From the cell containing the given text, extract its center point as (x, y) coordinate. 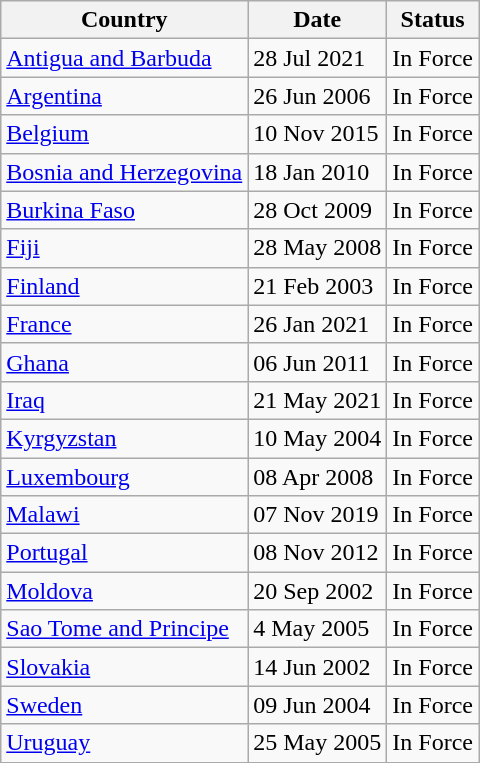
Argentina (124, 96)
08 Apr 2008 (318, 477)
28 Oct 2009 (318, 210)
France (124, 324)
Date (318, 20)
08 Nov 2012 (318, 553)
Ghana (124, 362)
Bosnia and Herzegovina (124, 172)
4 May 2005 (318, 629)
Portugal (124, 553)
10 May 2004 (318, 438)
Slovakia (124, 667)
18 Jan 2010 (318, 172)
Finland (124, 286)
14 Jun 2002 (318, 667)
Iraq (124, 400)
Uruguay (124, 743)
Burkina Faso (124, 210)
07 Nov 2019 (318, 515)
28 May 2008 (318, 248)
21 May 2021 (318, 400)
28 Jul 2021 (318, 58)
Status (433, 20)
Belgium (124, 134)
Moldova (124, 591)
06 Jun 2011 (318, 362)
21 Feb 2003 (318, 286)
Sweden (124, 705)
Sao Tome and Principe (124, 629)
09 Jun 2004 (318, 705)
10 Nov 2015 (318, 134)
Antigua and Barbuda (124, 58)
Luxembourg (124, 477)
Kyrgyzstan (124, 438)
Country (124, 20)
26 Jan 2021 (318, 324)
Fiji (124, 248)
20 Sep 2002 (318, 591)
26 Jun 2006 (318, 96)
Malawi (124, 515)
25 May 2005 (318, 743)
